Scan for the cell matching the given text and deliver its [x, y] coordinate at center. 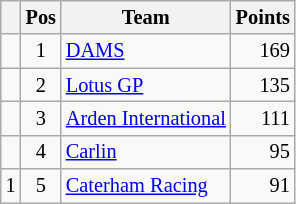
5 [41, 186]
4 [41, 152]
111 [263, 118]
2 [41, 85]
Points [263, 17]
Carlin [146, 152]
169 [263, 51]
Team [146, 17]
95 [263, 152]
91 [263, 186]
Pos [41, 17]
DAMS [146, 51]
Lotus GP [146, 85]
Arden International [146, 118]
Caterham Racing [146, 186]
3 [41, 118]
135 [263, 85]
